Scan for the cell matching the given text and deliver its [X, Y] coordinate at center. 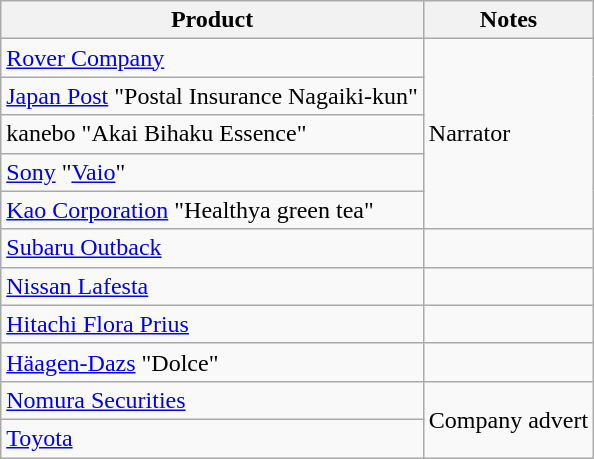
Hitachi Flora Prius [212, 324]
Company advert [508, 419]
kanebo "Akai Bihaku Essence" [212, 134]
Notes [508, 20]
Japan Post "Postal Insurance Nagaiki-kun" [212, 96]
Narrator [508, 134]
Nomura Securities [212, 400]
Kao Corporation "Healthya green tea" [212, 210]
Sony "Vaio" [212, 172]
Nissan Lafesta [212, 286]
Product [212, 20]
Subaru Outback [212, 248]
Häagen-Dazs "Dolce" [212, 362]
Toyota [212, 438]
Rover Company [212, 58]
